Locate the cell with the specified text and output its [x, y] center coordinate. 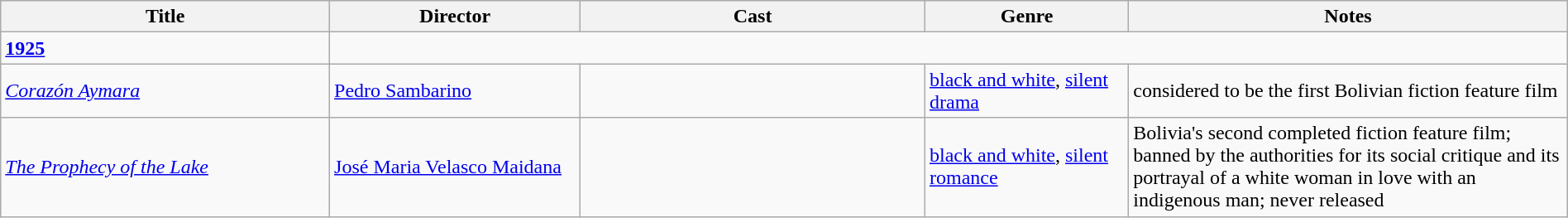
José Maria Velasco Maidana [455, 167]
Director [455, 17]
Genre [1026, 17]
Notes [1348, 17]
1925 [165, 48]
Title [165, 17]
black and white, silent romance [1026, 167]
Cast [753, 17]
Pedro Sambarino [455, 91]
considered to be the first Bolivian fiction feature film [1348, 91]
Corazón Aymara [165, 91]
The Prophecy of the Lake [165, 167]
black and white, silent drama [1026, 91]
